For the text-containing cell, return its midpoint in [X, Y] coordinate format. 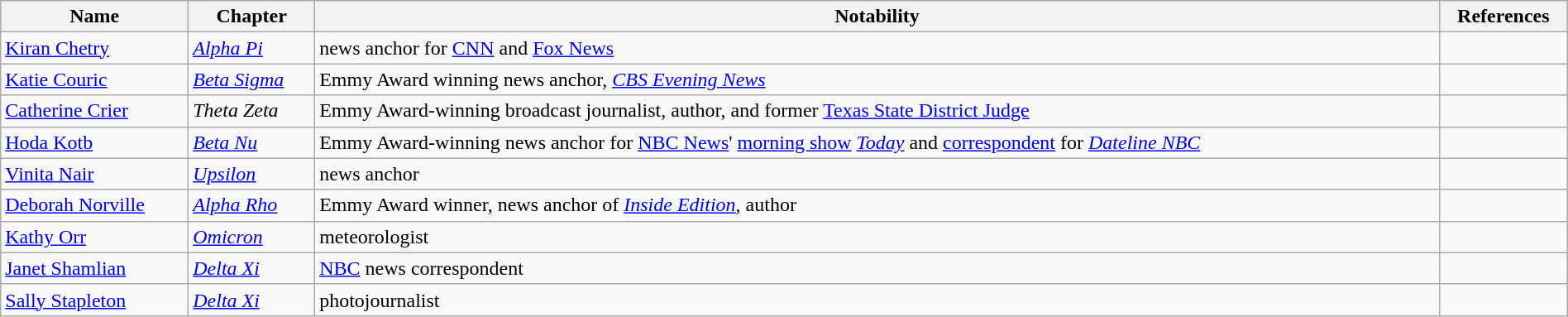
photojournalist [877, 300]
Katie Couric [94, 79]
Upsilon [251, 174]
Alpha Rho [251, 205]
Emmy Award winning news anchor, CBS Evening News [877, 79]
Sally Stapleton [94, 300]
Kiran Chetry [94, 48]
Beta Sigma [251, 79]
Notability [877, 17]
Janet Shamlian [94, 268]
Hoda Kotb [94, 142]
Beta Nu [251, 142]
Alpha Pi [251, 48]
NBC news correspondent [877, 268]
Deborah Norville [94, 205]
Chapter [251, 17]
Vinita Nair [94, 174]
Theta Zeta [251, 111]
Emmy Award-winning news anchor for NBC News' morning show Today and correspondent for Dateline NBC [877, 142]
Catherine Crier [94, 111]
References [1503, 17]
Emmy Award winner, news anchor of Inside Edition, author [877, 205]
news anchor [877, 174]
Omicron [251, 237]
Name [94, 17]
news anchor for CNN and Fox News [877, 48]
Kathy Orr [94, 237]
Emmy Award-winning broadcast journalist, author, and former Texas State District Judge [877, 111]
meteorologist [877, 237]
